Output the [x, y] coordinate of the center of the cell containing the given text.  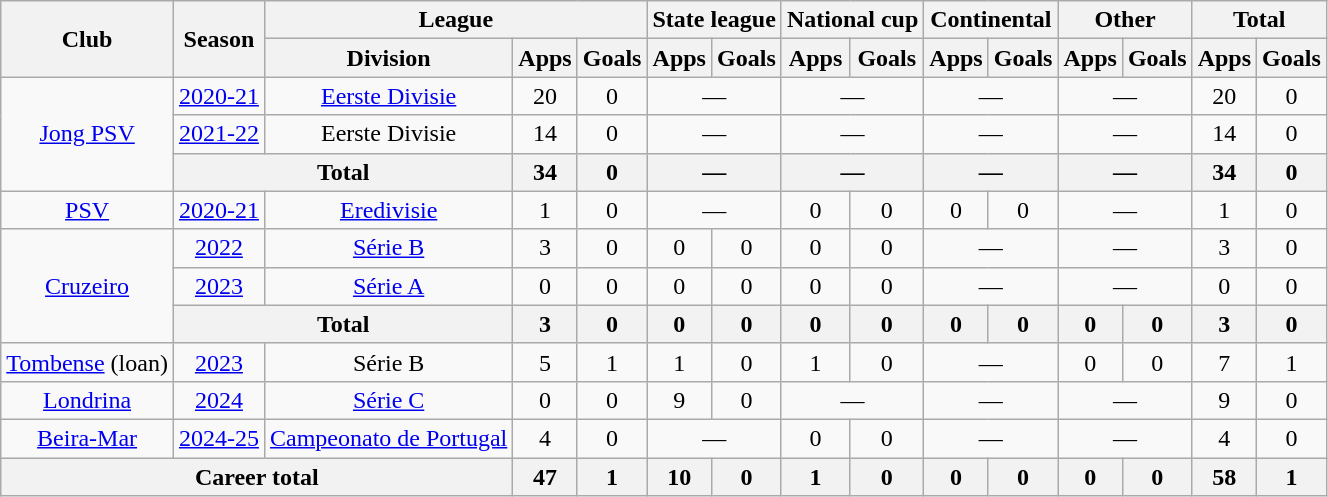
10 [679, 477]
Tombense (loan) [88, 362]
Club [88, 39]
Beira-Mar [88, 438]
National cup [852, 20]
2021-22 [218, 134]
State league [714, 20]
PSV [88, 210]
Londrina [88, 400]
7 [1224, 362]
2024-25 [218, 438]
Eredivisie [388, 210]
2022 [218, 248]
47 [545, 477]
2024 [218, 400]
Continental [991, 20]
League [456, 20]
Cruzeiro [88, 286]
58 [1224, 477]
5 [545, 362]
Campeonato de Portugal [388, 438]
Série C [388, 400]
Série A [388, 286]
Career total [257, 477]
Division [388, 58]
Jong PSV [88, 134]
Season [218, 39]
Other [1125, 20]
